Output the (X, Y) coordinate of the center of the cell containing the given text.  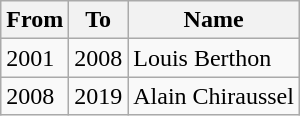
2001 (35, 58)
Alain Chiraussel (214, 96)
Louis Berthon (214, 58)
To (98, 20)
From (35, 20)
2019 (98, 96)
Name (214, 20)
